Detect which cell encompasses the target text, then output its (x, y) center coordinate. 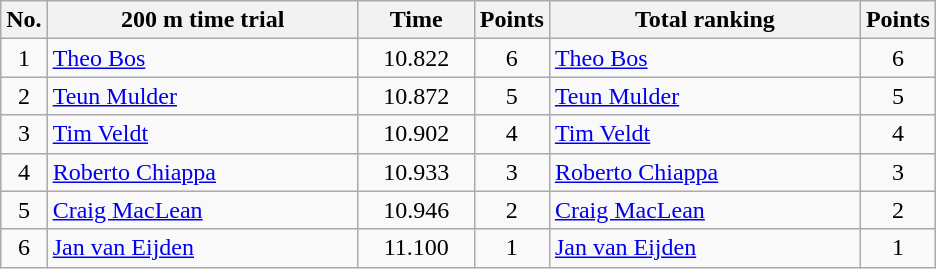
Total ranking (704, 20)
200 m time trial (202, 20)
10.902 (416, 134)
10.946 (416, 210)
11.100 (416, 248)
10.872 (416, 96)
Time (416, 20)
No. (24, 20)
10.822 (416, 58)
10.933 (416, 172)
